Output the [X, Y] coordinate of the center of the cell containing the given text.  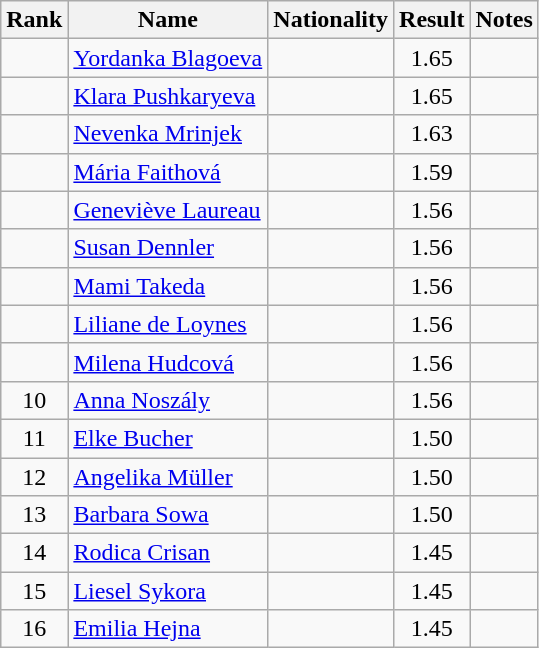
15 [34, 591]
1.59 [432, 172]
14 [34, 553]
Emilia Hejna [168, 629]
1.63 [432, 134]
13 [34, 515]
Barbara Sowa [168, 515]
Liesel Sykora [168, 591]
Elke Bucher [168, 438]
Yordanka Blagoeva [168, 58]
Name [168, 20]
16 [34, 629]
Result [432, 20]
Notes [504, 20]
Anna Noszály [168, 400]
Susan Dennler [168, 248]
Liliane de Loynes [168, 324]
Rank [34, 20]
Klara Pushkaryeva [168, 96]
Angelika Müller [168, 477]
Rodica Crisan [168, 553]
Milena Hudcová [168, 362]
Nevenka Mrinjek [168, 134]
10 [34, 400]
Mami Takeda [168, 286]
12 [34, 477]
Geneviève Laureau [168, 210]
11 [34, 438]
Mária Faithová [168, 172]
Nationality [331, 20]
